Determine the [x, y] coordinate at the center of the cell enclosing the given text.  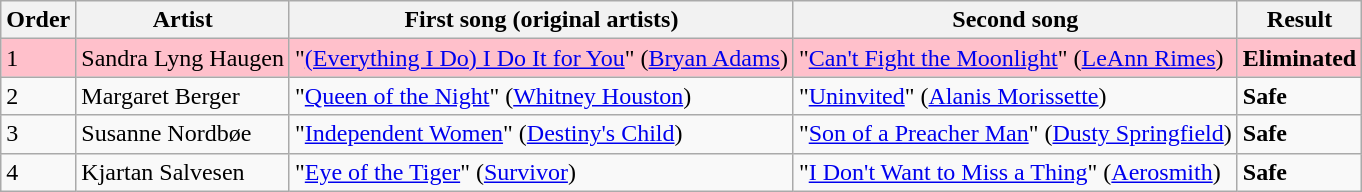
4 [38, 172]
First song (original artists) [541, 20]
"Queen of the Night" (Whitney Houston) [541, 96]
"Uninvited" (Alanis Morissette) [1015, 96]
"Independent Women" (Destiny's Child) [541, 134]
1 [38, 58]
Result [1299, 20]
2 [38, 96]
Margaret Berger [183, 96]
"Son of a Preacher Man" (Dusty Springfield) [1015, 134]
Sandra Lyng Haugen [183, 58]
Susanne Nordbøe [183, 134]
Order [38, 20]
Eliminated [1299, 58]
Artist [183, 20]
"Can't Fight the Moonlight" (LeAnn Rimes) [1015, 58]
Kjartan Salvesen [183, 172]
"(Everything I Do) I Do It for You" (Bryan Adams) [541, 58]
Second song [1015, 20]
3 [38, 134]
"I Don't Want to Miss a Thing" (Aerosmith) [1015, 172]
"Eye of the Tiger" (Survivor) [541, 172]
